Return (x, y) of the center of cell containing provided text 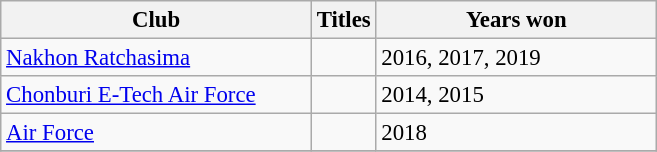
Years won (516, 20)
Titles (344, 20)
Air Force (156, 133)
Club (156, 20)
Chonburi E-Tech Air Force (156, 95)
Nakhon Ratchasima (156, 58)
2016, 2017, 2019 (516, 58)
2014, 2015 (516, 95)
2018 (516, 133)
